Capture the cell that displays the provided text and extract its (X, Y) central coordinate. 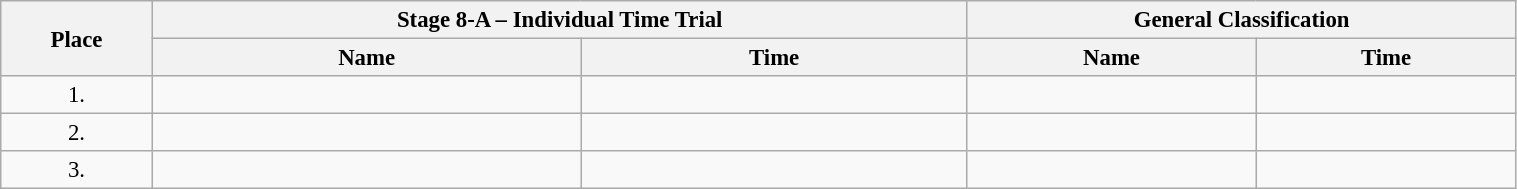
General Classification (1242, 20)
1. (76, 95)
2. (76, 133)
Place (76, 38)
Stage 8-A – Individual Time Trial (560, 20)
3. (76, 170)
